Find where the given text appears and provide that cell's center as [X, Y] coordinate. 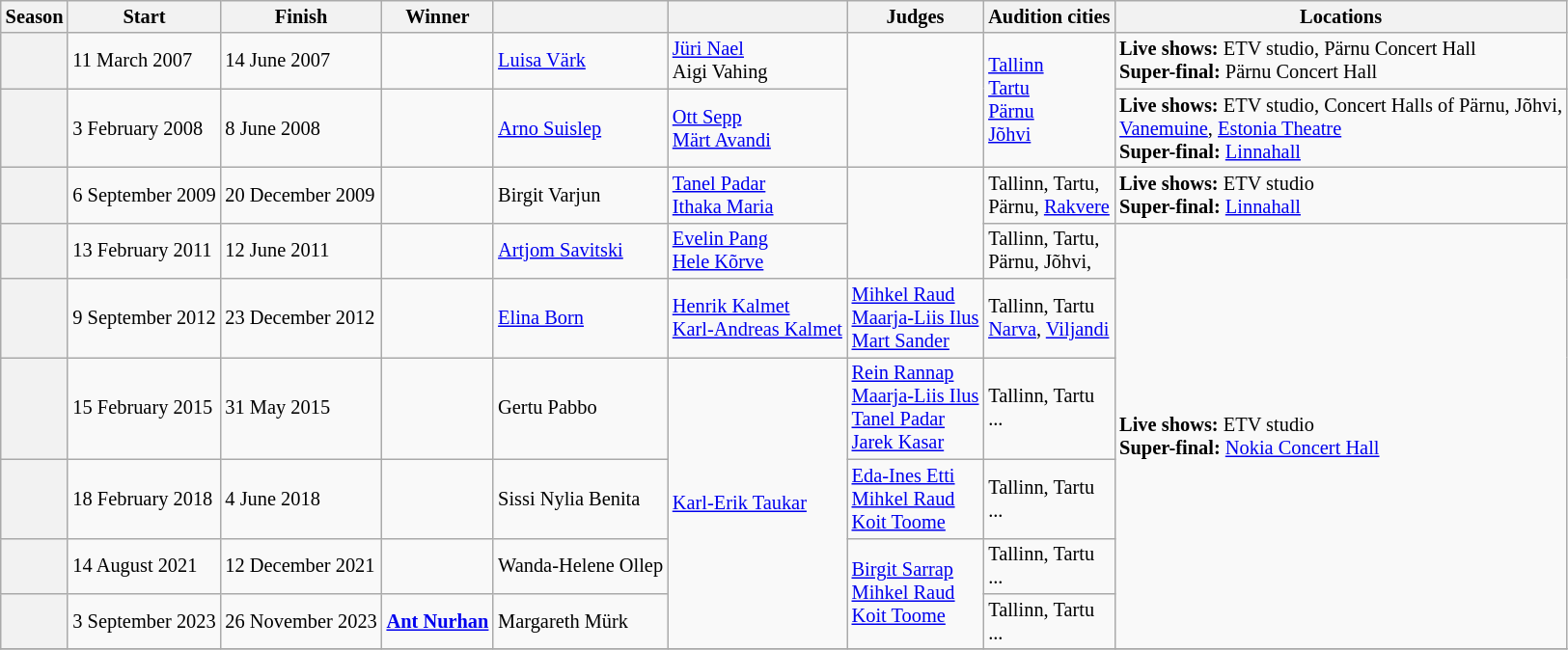
20 December 2009 [301, 195]
23 December 2012 [301, 318]
18 February 2018 [144, 499]
14 August 2021 [144, 566]
13 February 2011 [144, 251]
Margareth Mürk [581, 621]
Winner [438, 16]
Mihkel Raud Maarja-Liis Ilus Mart Sander [916, 318]
Judges [916, 16]
Season [35, 16]
Karl-Erik Taukar [757, 503]
Live shows: ETV studio, Pärnu Concert Hall Super-final: Pärnu Concert Hall [1341, 61]
11 March 2007 [144, 61]
Wanda-Helene Ollep [581, 566]
Birgit SarrapMihkel RaudKoit Toome [916, 594]
Ant Nurhan [438, 621]
Luisa Värk [581, 61]
Live shows: ETV studio Super-final: Linnahall [1341, 195]
14 June 2007 [301, 61]
3 February 2008 [144, 128]
Elina Born [581, 318]
Ott Sepp Märt Avandi [757, 128]
Arno Suislep [581, 128]
12 June 2011 [301, 251]
Tanel Padar Ithaka Maria [757, 195]
Finish [301, 16]
4 June 2018 [301, 499]
Sissi Nylia Benita [581, 499]
26 November 2023 [301, 621]
Artjom Savitski [581, 251]
Evelin Pang Hele Kõrve [757, 251]
Live shows: ETV studio Super-final: Nokia Concert Hall [1341, 436]
6 September 2009 [144, 195]
Tallinn, Tartu, Pärnu, Jõhvi, [1049, 251]
Locations [1341, 16]
Audition cities [1049, 16]
12 December 2021 [301, 566]
Gertu Pabbo [581, 408]
9 September 2012 [144, 318]
Jüri Nael Aigi Vahing [757, 61]
8 June 2008 [301, 128]
Tallinn, Tartu, Pärnu, Rakvere [1049, 195]
3 September 2023 [144, 621]
Eda-Ines EttiMihkel RaudKoit Toome [916, 499]
Rein RannapMaarja-Liis IlusTanel PadarJarek Kasar [916, 408]
Start [144, 16]
Tallinn TartuPärnuJõhvi [1049, 100]
Tallinn, Tartu Narva, Viljandi [1049, 318]
Birgit Varjun [581, 195]
Henrik Kalmet Karl-Andreas Kalmet [757, 318]
31 May 2015 [301, 408]
Live shows: ETV studio, Concert Halls of Pärnu, Jõhvi, Vanemuine, Estonia Theatre Super-final: Linnahall [1341, 128]
15 February 2015 [144, 408]
